Extract the [X, Y] coordinate from the center of the cell holding the provided text.  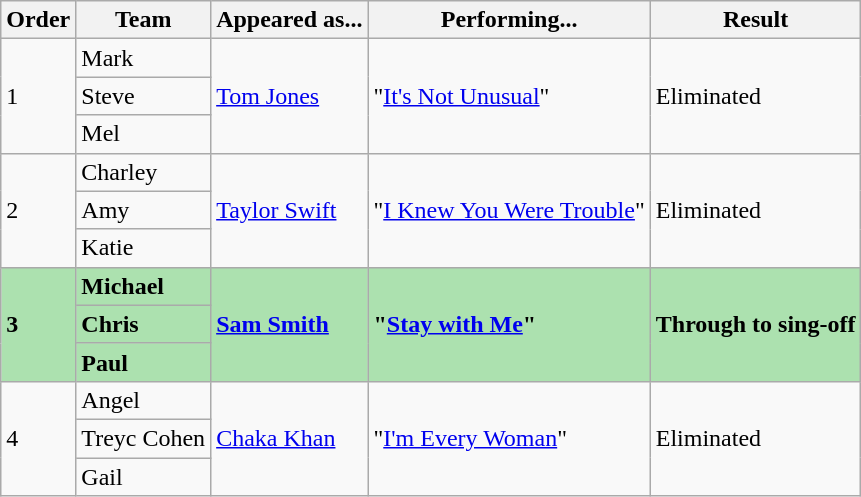
Treyc Cohen [144, 438]
Katie [144, 248]
Gail [144, 477]
Chris [144, 324]
Tom Jones [290, 96]
Paul [144, 362]
"It's Not Unusual" [509, 96]
4 [38, 438]
Chaka Khan [290, 438]
"Stay with Me" [509, 324]
Sam Smith [290, 324]
Angel [144, 400]
Order [38, 20]
Mel [144, 134]
Taylor Swift [290, 210]
Performing... [509, 20]
"I'm Every Woman" [509, 438]
Through to sing-off [756, 324]
2 [38, 210]
Mark [144, 58]
"I Knew You Were Trouble" [509, 210]
Charley [144, 172]
Steve [144, 96]
Result [756, 20]
Michael [144, 286]
3 [38, 324]
Appeared as... [290, 20]
Amy [144, 210]
Team [144, 20]
1 [38, 96]
